Return the [x, y] coordinate for the center point of the cell that contains the specified text.  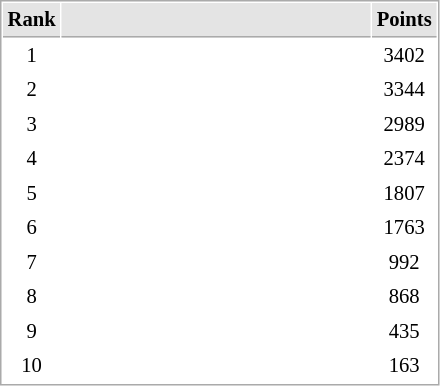
7 [32, 262]
1807 [404, 194]
8 [32, 296]
3344 [404, 90]
9 [32, 332]
Rank [32, 20]
1 [32, 56]
992 [404, 262]
10 [32, 366]
868 [404, 296]
6 [32, 228]
2989 [404, 124]
5 [32, 194]
3 [32, 124]
4 [32, 158]
163 [404, 366]
3402 [404, 56]
1763 [404, 228]
435 [404, 332]
2 [32, 90]
Points [404, 20]
2374 [404, 158]
